Extract the [X, Y] coordinate from the center of the cell holding the provided text.  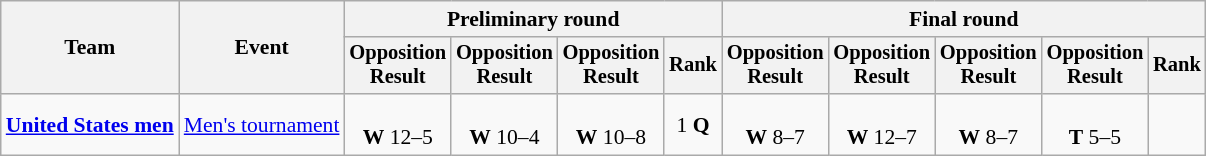
W 10–4 [504, 124]
W 12–7 [882, 124]
T 5–5 [1096, 124]
Final round [964, 19]
W 10–8 [612, 124]
W 12–5 [398, 124]
1 Q [693, 124]
Event [262, 48]
United States men [90, 124]
Preliminary round [532, 19]
Men's tournament [262, 124]
Team [90, 48]
